Scan for the cell matching the given text and deliver its [x, y] coordinate at center. 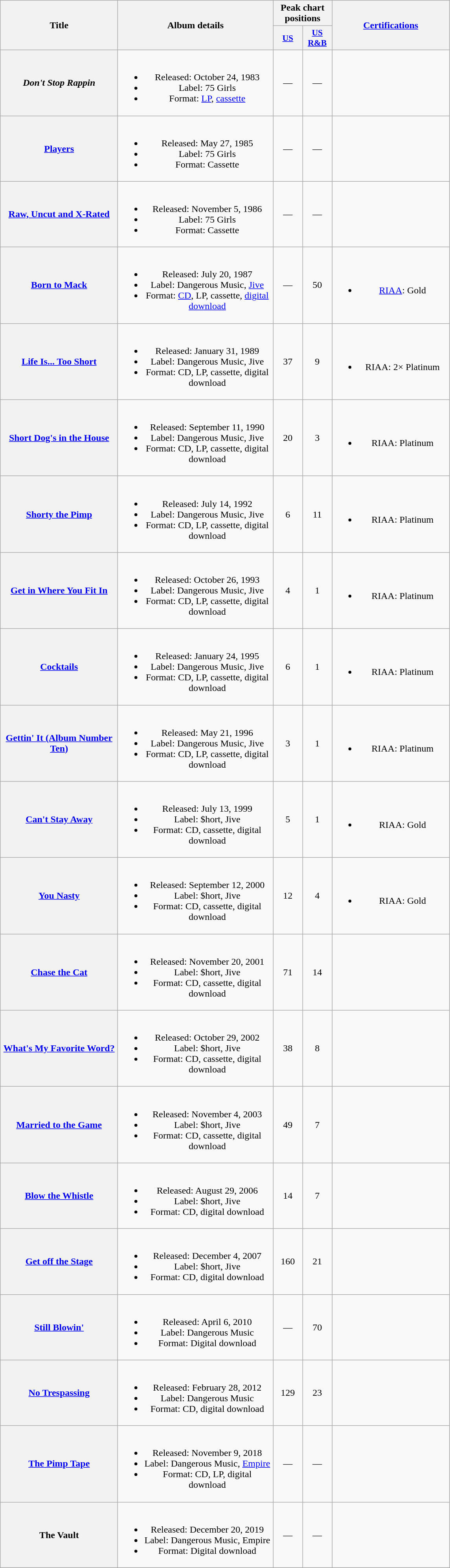
21 [318, 1262]
You Nasty [59, 896]
Released: November 4, 2003Label: $hort, JiveFormat: CD, cassette, digital download [196, 1125]
Shorty the Pimp [59, 514]
38 [288, 1048]
Released: January 24, 1995Label: Dangerous Music, JiveFormat: CD, LP, cassette, digital download [196, 667]
No Trespassing [59, 1393]
Released: November 9, 2018Label: Dangerous Music, EmpireFormat: CD, LP, digital download [196, 1464]
The Vault [59, 1535]
Released: May 21, 1996Label: Dangerous Music, JiveFormat: CD, LP, cassette, digital download [196, 743]
5 [288, 820]
11 [318, 514]
8 [318, 1048]
Released: November 20, 2001Label: $hort, JiveFormat: CD, cassette, digital download [196, 972]
RIAA: 2× Platinum [391, 361]
Released: April 6, 2010Label: Dangerous MusicFormat: Digital download [196, 1327]
Released: September 12, 2000Label: $hort, JiveFormat: CD, cassette, digital download [196, 896]
12 [288, 896]
Blow the Whistle [59, 1196]
9 [318, 361]
Players [59, 149]
Released: October 29, 2002Label: $hort, JiveFormat: CD, cassette, digital download [196, 1048]
Released: September 11, 1990Label: Dangerous Music, JiveFormat: CD, LP, cassette, digital download [196, 438]
37 [288, 361]
Cocktails [59, 667]
160 [288, 1262]
Raw, Uncut and X-Rated [59, 214]
What's My Favorite Word? [59, 1048]
Can't Stay Away [59, 820]
Married to the Game [59, 1125]
Certifications [391, 25]
US R&B [318, 38]
Released: May 27, 1985Label: 75 GirlsFormat: Cassette [196, 149]
Title [59, 25]
49 [288, 1125]
Released: October 24, 1983Label: 75 GirlsFormat: LP, cassette [196, 83]
Peak chart positions [303, 13]
Released: February 28, 2012Label: Dangerous MusicFormat: CD, digital download [196, 1393]
Released: October 26, 1993Label: Dangerous Music, JiveFormat: CD, LP, cassette, digital download [196, 590]
20 [288, 438]
Released: December 4, 2007Label: $hort, JiveFormat: CD, digital download [196, 1262]
Short Dog's in the House [59, 438]
Still Blowin' [59, 1327]
70 [318, 1327]
23 [318, 1393]
Released: July 13, 1999Label: $hort, JiveFormat: CD, cassette, digital download [196, 820]
Album details [196, 25]
Chase the Cat [59, 972]
Released: August 29, 2006Label: $hort, JiveFormat: CD, digital download [196, 1196]
The Pimp Tape [59, 1464]
Don't Stop Rappin [59, 83]
Released: January 31, 1989Label: Dangerous Music, JiveFormat: CD, LP, cassette, digital download [196, 361]
Life Is... Too Short [59, 361]
Released: July 14, 1992Label: Dangerous Music, JiveFormat: CD, LP, cassette, digital download [196, 514]
Released: December 20, 2019Label: Dangerous Music, EmpireFormat: Digital download [196, 1535]
129 [288, 1393]
Born to Mack [59, 285]
Get off the Stage [59, 1262]
US [288, 38]
Get in Where You Fit In [59, 590]
Released: November 5, 1986Label: 75 GirlsFormat: Cassette [196, 214]
Gettin' It (Album Number Ten) [59, 743]
50 [318, 285]
71 [288, 972]
Released: July 20, 1987Label: Dangerous Music, JiveFormat: CD, LP, cassette, digital download [196, 285]
